Detect which cell encompasses the target text, then output its [x, y] center coordinate. 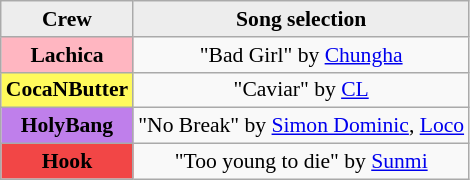
"No Break" by Simon Dominic, Loco [301, 126]
"Bad Girl" by Chungha [301, 55]
Song selection [301, 19]
Lachica [67, 55]
Crew [67, 19]
HolyBang [67, 126]
"Caviar" by CL [301, 90]
"Too young to die" by Sunmi [301, 162]
Hook [67, 162]
CocaNButter [67, 90]
